Identify which cell holds the provided text, then report its (X, Y) central coordinate. 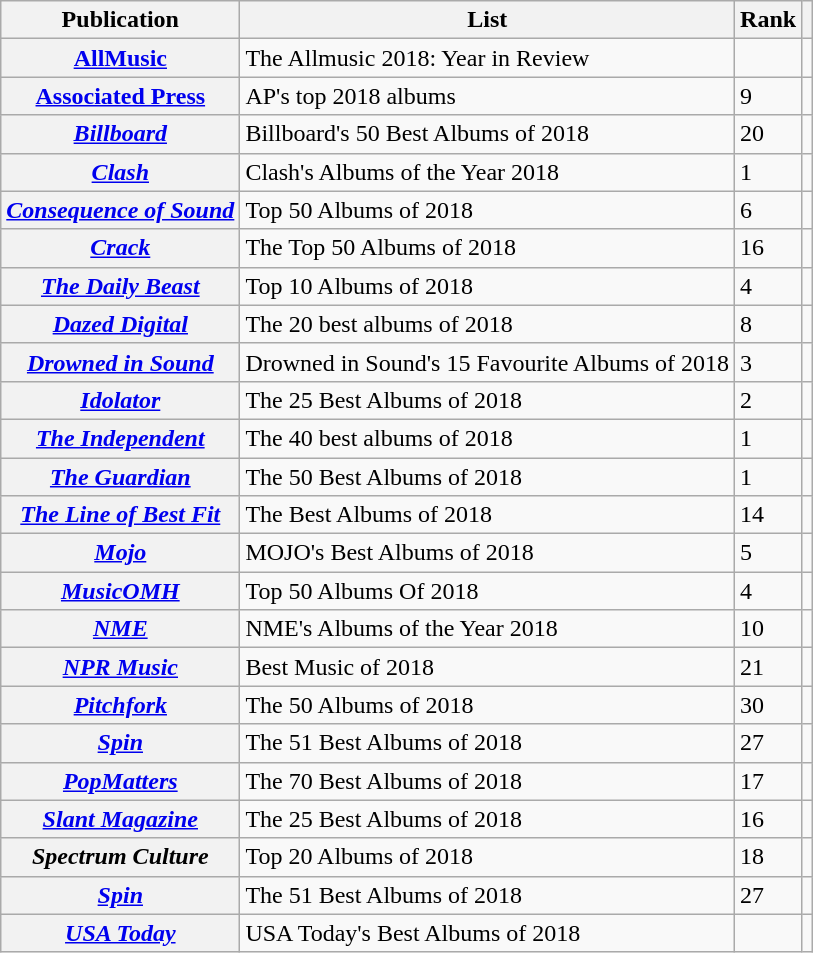
14 (768, 515)
The Allmusic 2018: Year in Review (488, 58)
USA Today (120, 933)
Dazed Digital (120, 324)
10 (768, 629)
18 (768, 857)
Rank (768, 20)
The Daily Beast (120, 286)
MOJO's Best Albums of 2018 (488, 553)
AllMusic (120, 58)
Billboard (120, 134)
3 (768, 362)
The Top 50 Albums of 2018 (488, 248)
The 70 Best Albums of 2018 (488, 781)
Top 10 Albums of 2018 (488, 286)
6 (768, 210)
30 (768, 705)
Top 20 Albums of 2018 (488, 857)
Slant Magazine (120, 819)
Drowned in Sound's 15 Favourite Albums of 2018 (488, 362)
MusicOMH (120, 591)
The 40 best albums of 2018 (488, 438)
Associated Press (120, 96)
The Independent (120, 438)
List (488, 20)
NME (120, 629)
2 (768, 400)
Pitchfork (120, 705)
The Guardian (120, 477)
21 (768, 667)
20 (768, 134)
NPR Music (120, 667)
The Line of Best Fit (120, 515)
Idolator (120, 400)
Clash (120, 172)
Publication (120, 20)
The 50 Albums of 2018 (488, 705)
PopMatters (120, 781)
Billboard's 50 Best Albums of 2018 (488, 134)
The Best Albums of 2018 (488, 515)
17 (768, 781)
Clash's Albums of the Year 2018 (488, 172)
5 (768, 553)
Top 50 Albums Of 2018 (488, 591)
AP's top 2018 albums (488, 96)
Best Music of 2018 (488, 667)
The 20 best albums of 2018 (488, 324)
Mojo (120, 553)
Drowned in Sound (120, 362)
NME's Albums of the Year 2018 (488, 629)
Crack (120, 248)
The 50 Best Albums of 2018 (488, 477)
8 (768, 324)
Top 50 Albums of 2018 (488, 210)
Spectrum Culture (120, 857)
USA Today's Best Albums of 2018 (488, 933)
Consequence of Sound (120, 210)
9 (768, 96)
